Return [X, Y] of the center of cell containing provided text 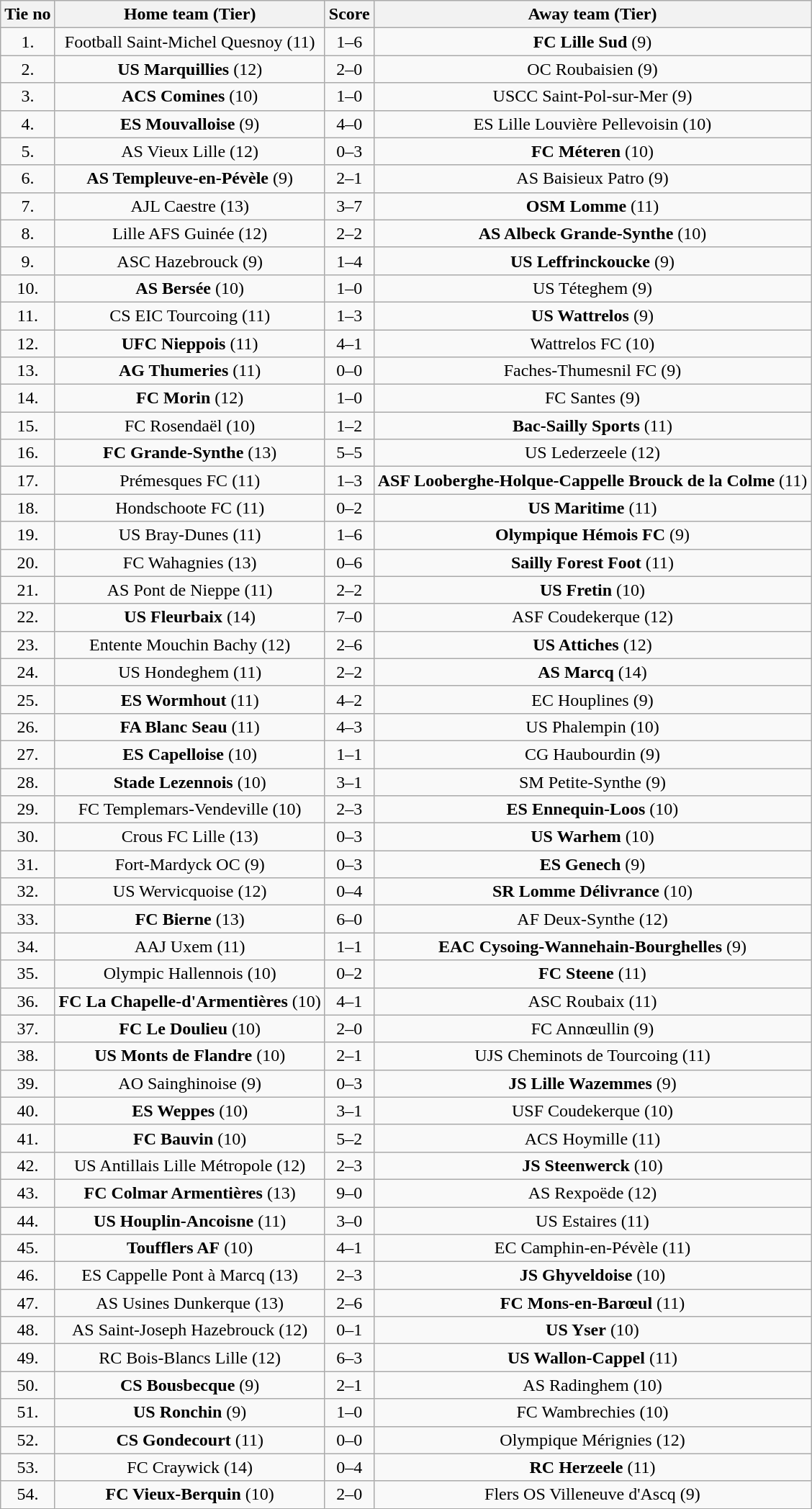
0–1 [349, 1330]
6–3 [349, 1358]
CS Bousbecque (9) [190, 1385]
ACS Hoymille (11) [592, 1138]
FC Annœullin (9) [592, 1029]
3–7 [349, 206]
Olympic Hallennois (10) [190, 974]
FC Le Doulieu (10) [190, 1029]
15. [27, 426]
JS Ghyveldoise (10) [592, 1276]
1–4 [349, 261]
AS Albeck Grande-Synthe (10) [592, 233]
5. [27, 151]
FC Bierne (13) [190, 919]
42. [27, 1165]
9. [27, 261]
50. [27, 1385]
US Wallon-Cappel (11) [592, 1358]
Fort-Mardyck OC (9) [190, 864]
AJL Caestre (13) [190, 206]
EC Camphin-en-Pévèle (11) [592, 1248]
ASF Coudekerque (12) [592, 617]
US Wervicquoise (12) [190, 892]
45. [27, 1248]
Sailly Forest Foot (11) [592, 563]
4–3 [349, 727]
ES Weppes (10) [190, 1111]
7–0 [349, 617]
FC Templemars-Vendeville (10) [190, 810]
EC Houplines (9) [592, 699]
Home team (Tier) [190, 14]
FC Bauvin (10) [190, 1138]
US Antillais Lille Métropole (12) [190, 1165]
US Warhem (10) [592, 837]
AS Bersée (10) [190, 288]
AG Thumeries (11) [190, 371]
FA Blanc Seau (11) [190, 727]
10. [27, 288]
20. [27, 563]
7. [27, 206]
US Leffrinckoucke (9) [592, 261]
17. [27, 480]
6. [27, 179]
AS Templeuve-en-Pévèle (9) [190, 179]
8. [27, 233]
AF Deux-Synthe (12) [592, 919]
AS Radinghem (10) [592, 1385]
USF Coudekerque (10) [592, 1111]
41. [27, 1138]
21. [27, 590]
Wattrelos FC (10) [592, 344]
33. [27, 919]
30. [27, 837]
Crous FC Lille (13) [190, 837]
EAC Cysoing-Wannehain-Bourghelles (9) [592, 946]
13. [27, 371]
FC Lille Sud (9) [592, 42]
FC Craywick (14) [190, 1467]
ES Lille Louvière Pellevoisin (10) [592, 124]
Flers OS Villeneuve d'Ascq (9) [592, 1495]
11. [27, 315]
US Marquillies (12) [190, 69]
AS Marcq (14) [592, 672]
6–0 [349, 919]
FC Steene (11) [592, 974]
US Monts de Flandre (10) [190, 1056]
Toufflers AF (10) [190, 1248]
OSM Lomme (11) [592, 206]
Prémesques FC (11) [190, 480]
31. [27, 864]
Tie no [27, 14]
29. [27, 810]
53. [27, 1467]
36. [27, 1001]
AS Saint-Joseph Hazebrouck (12) [190, 1330]
JS Lille Wazemmes (9) [592, 1083]
ES Capelloise (10) [190, 754]
Score [349, 14]
SR Lomme Délivrance (10) [592, 892]
FC Grande-Synthe (13) [190, 453]
24. [27, 672]
Faches-Thumesnil FC (9) [592, 371]
AS Vieux Lille (12) [190, 151]
34. [27, 946]
Lille AFS Guinée (12) [190, 233]
ES Ennequin-Loos (10) [592, 810]
US Hondeghem (11) [190, 672]
US Bray-Dunes (11) [190, 535]
27. [27, 754]
AS Usines Dunkerque (13) [190, 1303]
14. [27, 398]
Olympique Mérignies (12) [592, 1440]
ASF Looberghe-Holque-Cappelle Brouck de la Colme (11) [592, 480]
19. [27, 535]
Bac-Sailly Sports (11) [592, 426]
39. [27, 1083]
Football Saint-Michel Quesnoy (11) [190, 42]
18. [27, 508]
46. [27, 1276]
35. [27, 974]
FC Colmar Armentières (13) [190, 1193]
Hondschoote FC (11) [190, 508]
1–2 [349, 426]
US Téteghem (9) [592, 288]
ASC Roubaix (11) [592, 1001]
FC Wambrechies (10) [592, 1412]
9–0 [349, 1193]
3–0 [349, 1221]
AS Baisieux Patro (9) [592, 179]
FC Méteren (10) [592, 151]
AS Pont de Nieppe (11) [190, 590]
RC Herzeele (11) [592, 1467]
USCC Saint-Pol-sur-Mer (9) [592, 97]
AO Sainghinoise (9) [190, 1083]
US Wattrelos (9) [592, 315]
52. [27, 1440]
48. [27, 1330]
0–6 [349, 563]
5–5 [349, 453]
AS Rexpoëde (12) [592, 1193]
UJS Cheminots de Tourcoing (11) [592, 1056]
FC Morin (12) [190, 398]
CS Gondecourt (11) [190, 1440]
US Maritime (11) [592, 508]
US Yser (10) [592, 1330]
3. [27, 97]
ASC Hazebrouck (9) [190, 261]
4. [27, 124]
Olympique Hémois FC (9) [592, 535]
ES Genech (9) [592, 864]
2. [27, 69]
ES Cappelle Pont à Marcq (13) [190, 1276]
FC Rosendaël (10) [190, 426]
32. [27, 892]
49. [27, 1358]
FC Santes (9) [592, 398]
FC La Chapelle-d'Armentières (10) [190, 1001]
US Houplin-Ancoisne (11) [190, 1221]
25. [27, 699]
38. [27, 1056]
23. [27, 645]
SM Petite-Synthe (9) [592, 782]
ACS Comines (10) [190, 97]
UFC Nieppois (11) [190, 344]
FC Vieux-Berquin (10) [190, 1495]
44. [27, 1221]
JS Steenwerck (10) [592, 1165]
FC Wahagnies (13) [190, 563]
US Phalempin (10) [592, 727]
US Fleurbaix (14) [190, 617]
CS EIC Tourcoing (11) [190, 315]
5–2 [349, 1138]
1. [27, 42]
26. [27, 727]
US Lederzeele (12) [592, 453]
4–2 [349, 699]
ES Mouvalloise (9) [190, 124]
RC Bois-Blancs Lille (12) [190, 1358]
Stade Lezennois (10) [190, 782]
54. [27, 1495]
Away team (Tier) [592, 14]
12. [27, 344]
4–0 [349, 124]
22. [27, 617]
FC Mons-en-Barœul (11) [592, 1303]
16. [27, 453]
US Fretin (10) [592, 590]
ES Wormhout (11) [190, 699]
28. [27, 782]
40. [27, 1111]
43. [27, 1193]
CG Haubourdin (9) [592, 754]
Entente Mouchin Bachy (12) [190, 645]
AAJ Uxem (11) [190, 946]
47. [27, 1303]
37. [27, 1029]
51. [27, 1412]
US Ronchin (9) [190, 1412]
US Attiches (12) [592, 645]
OC Roubaisien (9) [592, 69]
US Estaires (11) [592, 1221]
